Scan for the cell matching the given text and deliver its (X, Y) coordinate at center. 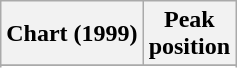
Chart (1999) (72, 34)
Peakposition (189, 34)
